For the text-containing cell, return its midpoint in (x, y) coordinate format. 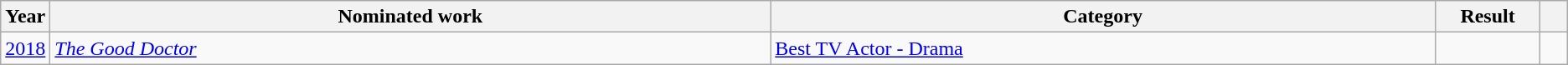
Best TV Actor - Drama (1103, 48)
Nominated work (410, 17)
The Good Doctor (410, 48)
Result (1488, 17)
Year (25, 17)
Category (1103, 17)
2018 (25, 48)
